Capture the cell that displays the provided text and extract its (X, Y) central coordinate. 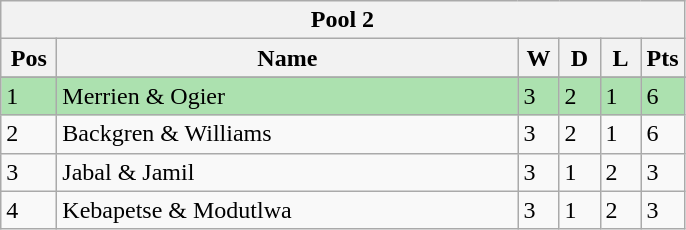
D (580, 58)
Pos (29, 58)
Jabal & Jamil (288, 172)
Name (288, 58)
Merrien & Ogier (288, 96)
Kebapetse & Modutlwa (288, 210)
4 (29, 210)
L (620, 58)
W (538, 58)
Backgren & Williams (288, 134)
Pts (662, 58)
Pool 2 (342, 20)
